Search for the cell housing the specified text and yield its (x, y) center coordinate. 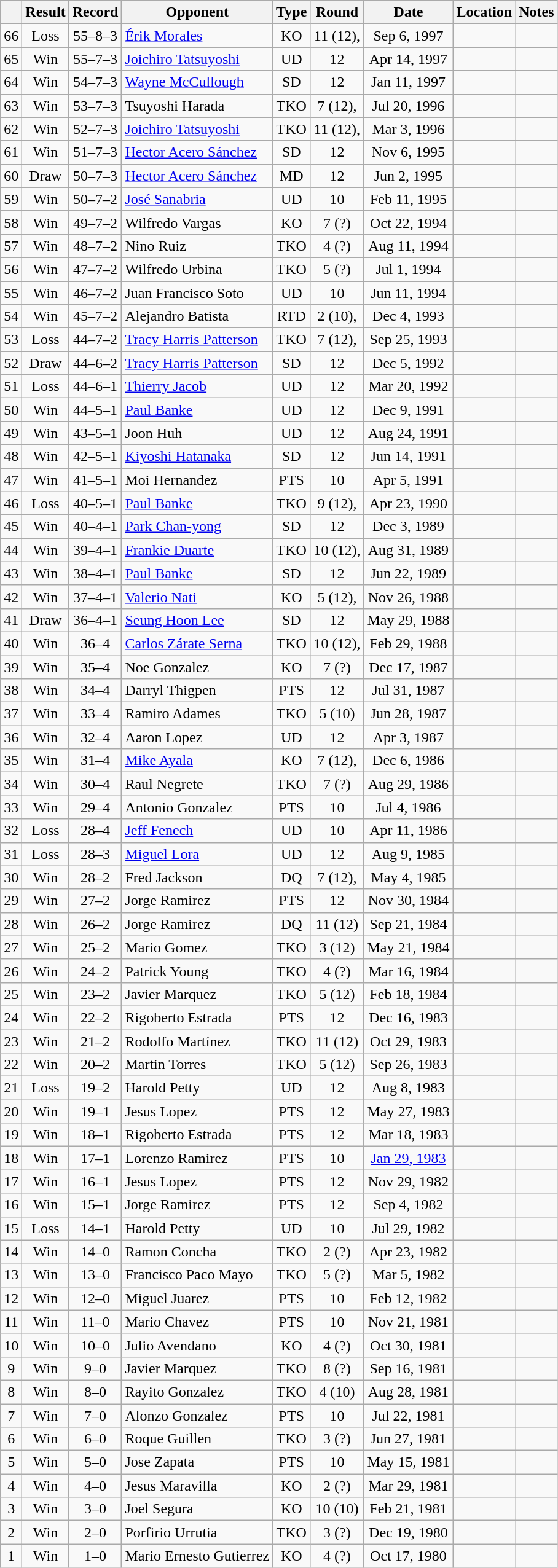
MD (291, 176)
33 (11, 807)
Notes (536, 12)
36–4 (95, 643)
43–5–1 (95, 433)
Ramon Concha (197, 1252)
53–7–3 (95, 106)
15 (11, 1228)
Aug 29, 1986 (408, 784)
36–4–1 (95, 620)
Feb 11, 1995 (408, 199)
Wilfredo Vargas (197, 222)
56 (11, 269)
46–7–2 (95, 293)
Feb 29, 1988 (408, 643)
58 (11, 222)
47 (11, 480)
55–8–3 (95, 36)
Fred Jackson (197, 877)
Miguel Juarez (197, 1298)
19–1 (95, 1111)
55–7–3 (95, 59)
Sep 21, 1984 (408, 924)
30 (11, 877)
16 (11, 1205)
Nov 29, 1982 (408, 1182)
19–2 (95, 1088)
16–1 (95, 1182)
32 (11, 831)
44–7–2 (95, 340)
50–7–3 (95, 176)
May 21, 1984 (408, 947)
9–0 (95, 1368)
53 (11, 340)
40–5–1 (95, 503)
4–0 (95, 1486)
Feb 18, 1984 (408, 994)
12–0 (95, 1298)
Frankie Duarte (197, 550)
40 (11, 643)
Sep 4, 1982 (408, 1205)
Roque Guillen (197, 1439)
54–7–3 (95, 82)
Jose Zapata (197, 1462)
44–6–1 (95, 386)
55 (11, 293)
24–2 (95, 971)
48 (11, 457)
Jun 28, 1987 (408, 714)
Ramiro Adames (197, 714)
5 (12), (337, 597)
61 (11, 152)
Carlos Zárate Serna (197, 643)
45–7–2 (95, 316)
Dec 9, 1991 (408, 410)
Mar 5, 1982 (408, 1275)
Apr 23, 1982 (408, 1252)
Alejandro Batista (197, 316)
17–1 (95, 1158)
Mario Gomez (197, 947)
Mar 20, 1992 (408, 386)
7 (11, 1415)
28–3 (95, 854)
Mar 29, 1981 (408, 1486)
25 (11, 994)
23–2 (95, 994)
60 (11, 176)
Jun 2, 1995 (408, 176)
9 (11, 1368)
9 (12), (337, 503)
28–2 (95, 877)
Rodolfo Martínez (197, 1041)
65 (11, 59)
Dec 3, 1989 (408, 527)
Miguel Lora (197, 854)
Nov 26, 1988 (408, 597)
Jul 22, 1981 (408, 1415)
Apr 5, 1991 (408, 480)
21 (11, 1088)
13 (11, 1275)
28–4 (95, 831)
5 (11, 1462)
15–1 (95, 1205)
17 (11, 1182)
May 29, 1988 (408, 620)
Nov 30, 1984 (408, 901)
Aug 31, 1989 (408, 550)
Record (95, 12)
18 (11, 1158)
47–7–2 (95, 269)
49–7–2 (95, 222)
10–0 (95, 1345)
38–4–1 (95, 573)
40–4–1 (95, 527)
Jan 11, 1997 (408, 82)
Feb 12, 1982 (408, 1298)
8 (?) (337, 1368)
Type (291, 12)
Mario Chavez (197, 1322)
34 (11, 784)
Aug 8, 1983 (408, 1088)
Jeff Fenech (197, 831)
14–1 (95, 1228)
2 (11, 1532)
Jul 4, 1986 (408, 807)
3 (11, 1509)
44–5–1 (95, 410)
Joon Huh (197, 433)
62 (11, 129)
Park Chan-yong (197, 527)
8–0 (95, 1392)
Alonzo Gonzalez (197, 1415)
54 (11, 316)
37 (11, 714)
42–5–1 (95, 457)
Dec 17, 1987 (408, 667)
52–7–3 (95, 129)
Location (484, 12)
36 (11, 737)
Porfirio Urrutia (197, 1532)
Dec 19, 1980 (408, 1532)
Moi Hernandez (197, 480)
10 (10) (337, 1509)
45 (11, 527)
2 (10), (337, 316)
Jul 31, 1987 (408, 691)
64 (11, 82)
57 (11, 246)
23 (11, 1041)
Noe Gonzalez (197, 667)
50 (11, 410)
Aaron Lopez (197, 737)
6–0 (95, 1439)
Martin Torres (197, 1065)
Aug 9, 1985 (408, 854)
Jun 27, 1981 (408, 1439)
Juan Francisco Soto (197, 293)
19 (11, 1135)
Francisco Paco Mayo (197, 1275)
Rayito Gonzalez (197, 1392)
50–7–2 (95, 199)
Kiyoshi Hatanaka (197, 457)
Nov 6, 1995 (408, 152)
Julio Avendano (197, 1345)
RTD (291, 316)
Mar 16, 1984 (408, 971)
46 (11, 503)
Seung Hoon Lee (197, 620)
Feb 21, 1981 (408, 1509)
48–7–2 (95, 246)
22–2 (95, 1017)
6 (11, 1439)
34–4 (95, 691)
Oct 17, 1980 (408, 1556)
63 (11, 106)
26 (11, 971)
37–4–1 (95, 597)
Mar 3, 1996 (408, 129)
Wilfredo Urbina (197, 269)
43 (11, 573)
Apr 11, 1986 (408, 831)
Dec 6, 1986 (408, 761)
38 (11, 691)
Apr 3, 1987 (408, 737)
26–2 (95, 924)
Date (408, 12)
18–1 (95, 1135)
27 (11, 947)
May 27, 1983 (408, 1111)
7–0 (95, 1415)
29–4 (95, 807)
33–4 (95, 714)
44–6–2 (95, 363)
Wayne McCullough (197, 82)
25–2 (95, 947)
Sep 16, 1981 (408, 1368)
42 (11, 597)
Mario Ernesto Gutierrez (197, 1556)
21–2 (95, 1041)
3 (12) (337, 947)
35–4 (95, 667)
52 (11, 363)
3–0 (95, 1509)
Patrick Young (197, 971)
Jun 22, 1989 (408, 573)
May 4, 1985 (408, 877)
39–4–1 (95, 550)
8 (11, 1392)
Opponent (197, 12)
Thierry Jacob (197, 386)
Oct 22, 1994 (408, 222)
Lorenzo Ramirez (197, 1158)
Apr 23, 1990 (408, 503)
11–0 (95, 1322)
Tsuyoshi Harada (197, 106)
11 (11, 1322)
29 (11, 901)
Round (337, 12)
66 (11, 36)
27–2 (95, 901)
1–0 (95, 1556)
4 (11, 1486)
39 (11, 667)
14–0 (95, 1252)
Érik Morales (197, 36)
41 (11, 620)
Joel Segura (197, 1509)
5–0 (95, 1462)
41–5–1 (95, 480)
Oct 30, 1981 (408, 1345)
Jul 1, 1994 (408, 269)
Nino Ruiz (197, 246)
Mike Ayala (197, 761)
Oct 29, 1983 (408, 1041)
1 (11, 1556)
31 (11, 854)
4 (10) (337, 1392)
20–2 (95, 1065)
49 (11, 433)
Apr 14, 1997 (408, 59)
Sep 26, 1983 (408, 1065)
Jul 29, 1982 (408, 1228)
Dec 4, 1993 (408, 316)
Jesus Maravilla (197, 1486)
Aug 24, 1991 (408, 433)
24 (11, 1017)
Sep 25, 1993 (408, 340)
51–7–3 (95, 152)
Result (45, 12)
May 15, 1981 (408, 1462)
22 (11, 1065)
59 (11, 199)
28 (11, 924)
14 (11, 1252)
Sep 6, 1997 (408, 36)
31–4 (95, 761)
José Sanabria (197, 199)
Dec 5, 1992 (408, 363)
Raul Negrete (197, 784)
Mar 18, 1983 (408, 1135)
13–0 (95, 1275)
5 (10) (337, 714)
Darryl Thigpen (197, 691)
20 (11, 1111)
32–4 (95, 737)
Nov 21, 1981 (408, 1322)
Jun 11, 1994 (408, 293)
Valerio Nati (197, 597)
44 (11, 550)
35 (11, 761)
30–4 (95, 784)
Jul 20, 1996 (408, 106)
Jun 14, 1991 (408, 457)
2–0 (95, 1532)
Aug 11, 1994 (408, 246)
Antonio Gonzalez (197, 807)
Aug 28, 1981 (408, 1392)
Jan 29, 1983 (408, 1158)
51 (11, 386)
Dec 16, 1983 (408, 1017)
